Capture the cell that displays the provided text and extract its (X, Y) central coordinate. 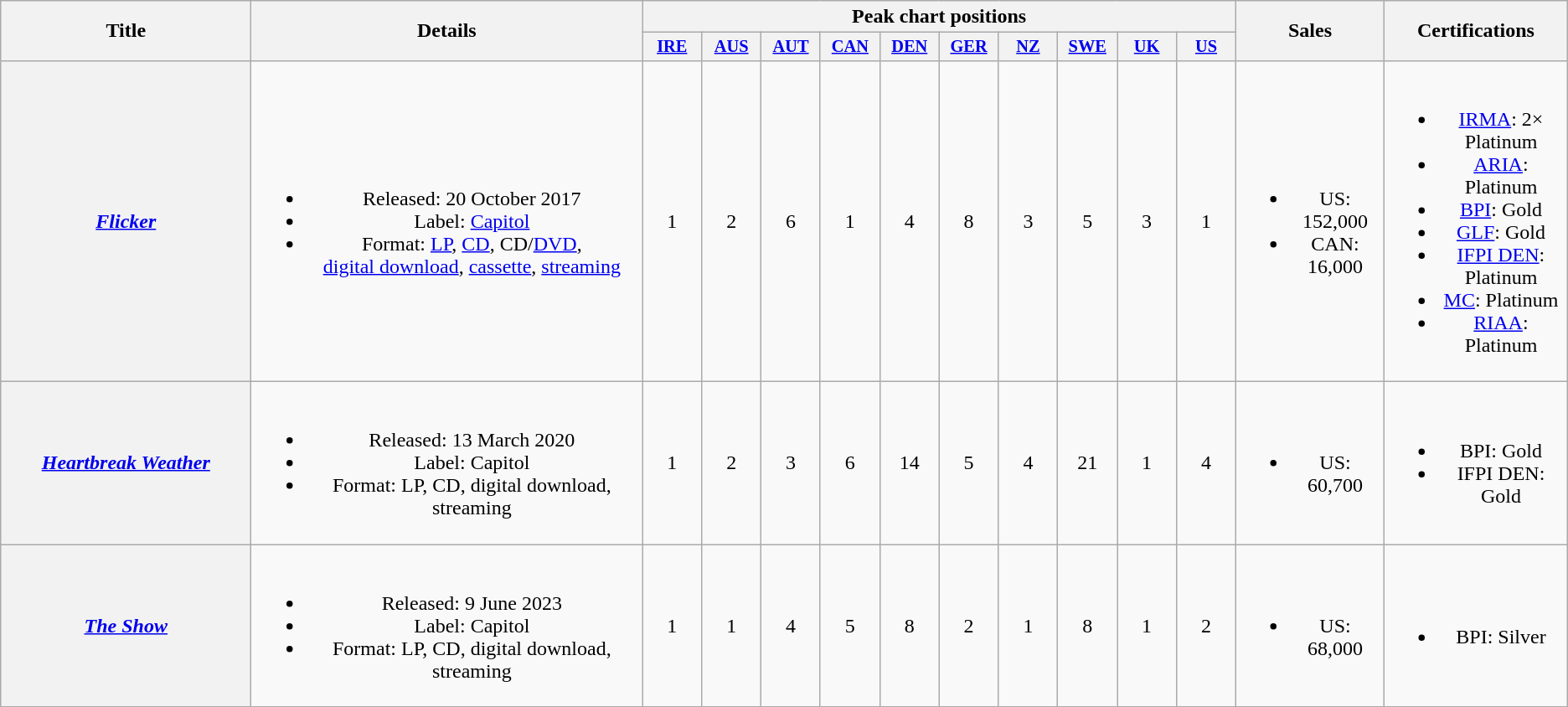
US: 152,000CAN: 16,000 (1310, 221)
DEN (910, 47)
Title (126, 31)
UK (1148, 47)
Released: 20 October 2017Label: CapitolFormat: LP, CD, CD/DVD,digital download, cassette, streaming (447, 221)
Released: 9 June 2023Label: CapitolFormat: LP, CD, digital download, streaming (447, 626)
Flicker (126, 221)
US (1206, 47)
SWE (1087, 47)
Heartbreak Weather (126, 463)
Details (447, 31)
AUS (732, 47)
AUT (791, 47)
CAN (849, 47)
BPI: Silver (1476, 626)
IRMA: 2× PlatinumARIA: PlatinumBPI: GoldGLF: GoldIFPI DEN: PlatinumMC: PlatinumRIAA: Platinum (1476, 221)
BPI: GoldIFPI DEN: Gold (1476, 463)
Sales (1310, 31)
21 (1087, 463)
US: 60,700 (1310, 463)
Certifications (1476, 31)
Released: 13 March 2020Label: CapitolFormat: LP, CD, digital download, streaming (447, 463)
US: 68,000 (1310, 626)
IRE (672, 47)
Peak chart positions (940, 17)
The Show (126, 626)
14 (910, 463)
GER (968, 47)
NZ (1029, 47)
